Output the (X, Y) coordinate of the center of the cell containing the given text.  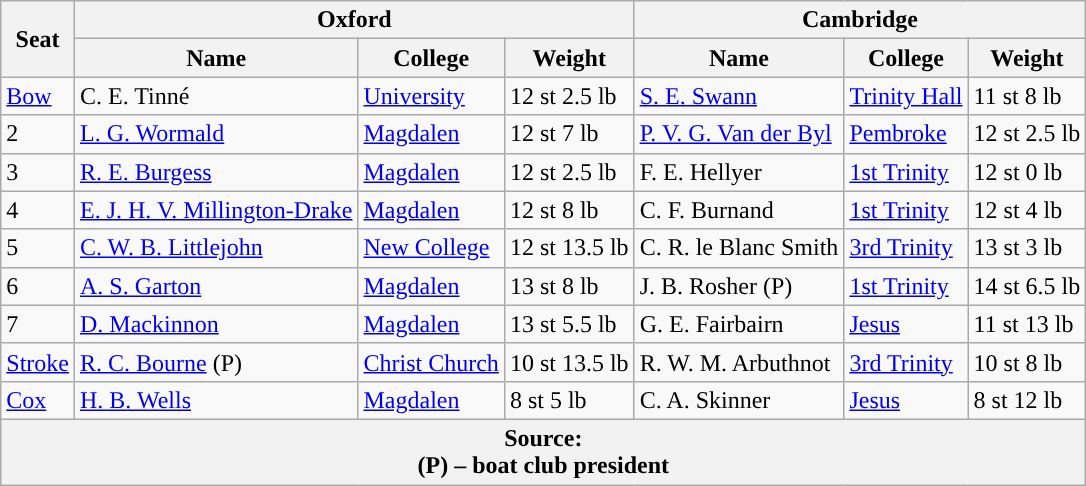
G. E. Fairbairn (739, 324)
Stroke (38, 362)
8 st 5 lb (569, 400)
E. J. H. V. Millington-Drake (216, 210)
A. S. Garton (216, 286)
Bow (38, 96)
8 st 12 lb (1027, 400)
5 (38, 248)
Cox (38, 400)
P. V. G. Van der Byl (739, 134)
7 (38, 324)
Christ Church (431, 362)
13 st 5.5 lb (569, 324)
12 st 4 lb (1027, 210)
Pembroke (906, 134)
2 (38, 134)
11 st 8 lb (1027, 96)
F. E. Hellyer (739, 172)
J. B. Rosher (P) (739, 286)
12 st 13.5 lb (569, 248)
R. E. Burgess (216, 172)
H. B. Wells (216, 400)
University (431, 96)
3 (38, 172)
Seat (38, 39)
Cambridge (860, 20)
L. G. Wormald (216, 134)
D. Mackinnon (216, 324)
New College (431, 248)
10 st 8 lb (1027, 362)
13 st 3 lb (1027, 248)
S. E. Swann (739, 96)
C. R. le Blanc Smith (739, 248)
C. E. Tinné (216, 96)
C. W. B. Littlejohn (216, 248)
R. W. M. Arbuthnot (739, 362)
C. A. Skinner (739, 400)
10 st 13.5 lb (569, 362)
12 st 8 lb (569, 210)
Trinity Hall (906, 96)
12 st 0 lb (1027, 172)
6 (38, 286)
12 st 7 lb (569, 134)
11 st 13 lb (1027, 324)
C. F. Burnand (739, 210)
14 st 6.5 lb (1027, 286)
Oxford (354, 20)
4 (38, 210)
R. C. Bourne (P) (216, 362)
13 st 8 lb (569, 286)
Source:(P) – boat club president (544, 452)
